Locate the cell with the specified text and output its (X, Y) center coordinate. 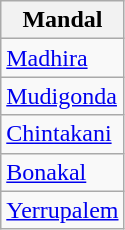
Yerrupalem (62, 210)
Chintakani (62, 134)
Bonakal (62, 172)
Madhira (62, 58)
Mudigonda (62, 96)
Mandal (62, 20)
